Find where the given text appears and provide that cell's center as (X, Y) coordinate. 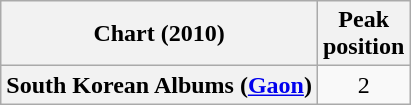
2 (363, 85)
South Korean Albums (Gaon) (160, 85)
Peakposition (363, 34)
Chart (2010) (160, 34)
